Return the [x, y] coordinate for the center point of the cell that contains the specified text.  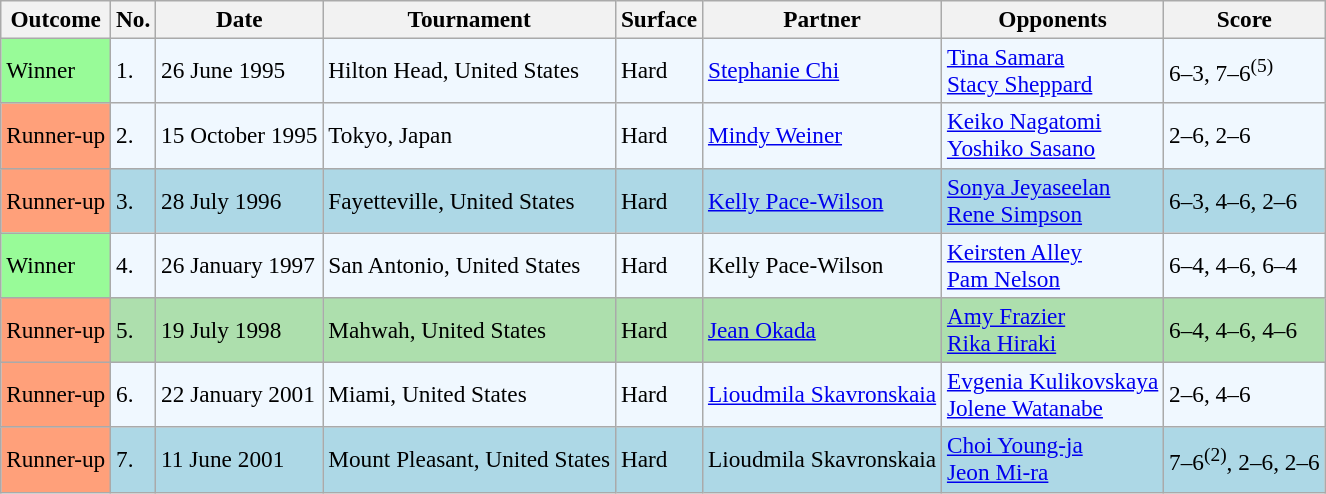
2–6, 2–6 [1244, 136]
26 January 1997 [240, 264]
Sonya Jeyaseelan Rene Simpson [1053, 200]
11 June 2001 [240, 460]
Keiko Nagatomi Yoshiko Sasano [1053, 136]
2–6, 4–6 [1244, 394]
Date [240, 19]
6–3, 4–6, 2–6 [1244, 200]
4. [134, 264]
28 July 1996 [240, 200]
Outcome [56, 19]
6–4, 4–6, 4–6 [1244, 330]
1. [134, 70]
Evgenia Kulikovskaya Jolene Watanabe [1053, 394]
Hilton Head, United States [470, 70]
Partner [822, 19]
Mindy Weiner [822, 136]
Tina Samara Stacy Sheppard [1053, 70]
Amy Frazier Rika Hiraki [1053, 330]
Opponents [1053, 19]
Keirsten Alley Pam Nelson [1053, 264]
Mount Pleasant, United States [470, 460]
San Antonio, United States [470, 264]
6–4, 4–6, 6–4 [1244, 264]
5. [134, 330]
6–3, 7–6(5) [1244, 70]
15 October 1995 [240, 136]
Fayetteville, United States [470, 200]
Choi Young-ja Jeon Mi-ra [1053, 460]
7. [134, 460]
Mahwah, United States [470, 330]
Miami, United States [470, 394]
26 June 1995 [240, 70]
Stephanie Chi [822, 70]
Score [1244, 19]
2. [134, 136]
19 July 1998 [240, 330]
Tournament [470, 19]
No. [134, 19]
3. [134, 200]
6. [134, 394]
22 January 2001 [240, 394]
7–6(2), 2–6, 2–6 [1244, 460]
Tokyo, Japan [470, 136]
Jean Okada [822, 330]
Surface [660, 19]
